Identify which cell holds the provided text, then report its [X, Y] central coordinate. 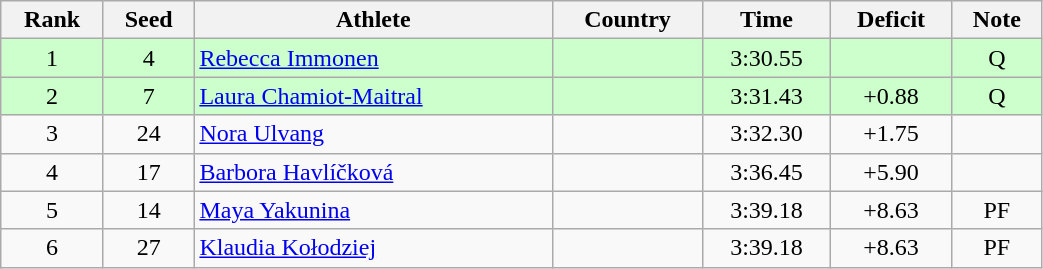
Note [997, 20]
3:32.30 [766, 134]
Nora Ulvang [374, 134]
24 [148, 134]
3:31.43 [766, 96]
Deficit [892, 20]
14 [148, 210]
3 [52, 134]
17 [148, 172]
Athlete [374, 20]
Maya Yakunina [374, 210]
Klaudia Kołodziej [374, 248]
Time [766, 20]
3:36.45 [766, 172]
2 [52, 96]
27 [148, 248]
Laura Chamiot-Maitral [374, 96]
Barbora Havlíčková [374, 172]
6 [52, 248]
+5.90 [892, 172]
+0.88 [892, 96]
1 [52, 58]
5 [52, 210]
7 [148, 96]
Rank [52, 20]
Rebecca Immonen [374, 58]
Country [628, 20]
3:30.55 [766, 58]
+1.75 [892, 134]
Seed [148, 20]
